Scan for the cell matching the given text and deliver its (X, Y) coordinate at center. 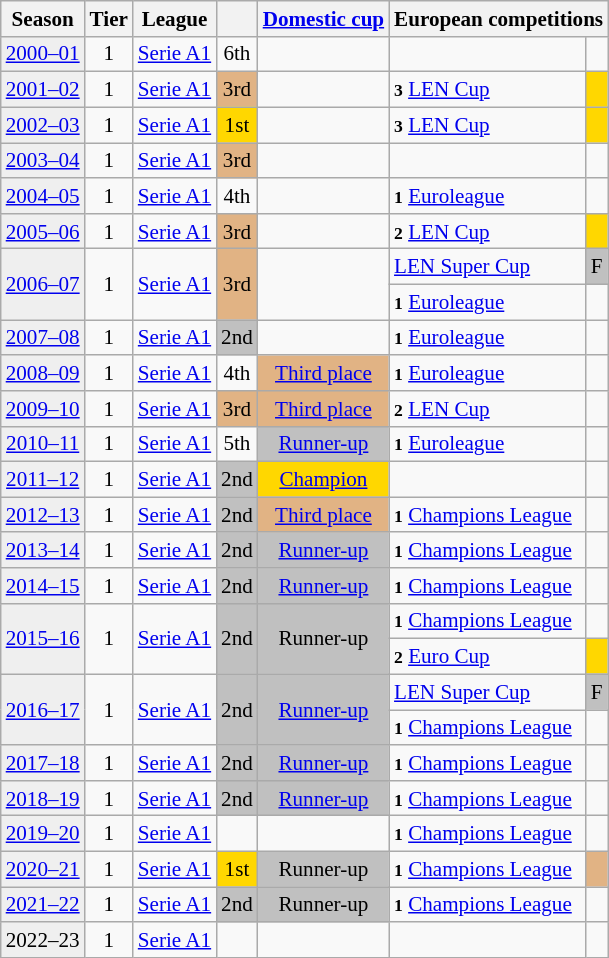
5th (237, 444)
Season (43, 18)
2002–03 (43, 124)
2021–22 (43, 904)
2006–07 (43, 284)
2003–04 (43, 160)
Tier (109, 18)
Domestic cup (324, 18)
2005–06 (43, 230)
2016–17 (43, 710)
European competitions (498, 18)
2001–02 (43, 90)
6th (237, 54)
2011–12 (43, 480)
2008–09 (43, 372)
2010–11 (43, 444)
2007–08 (43, 338)
2000–01 (43, 54)
2 Euro Cup (487, 656)
2015–16 (43, 638)
2022–23 (43, 940)
League (174, 18)
2020–21 (43, 868)
2004–05 (43, 196)
2013–14 (43, 550)
2014–15 (43, 586)
2018–19 (43, 798)
2012–13 (43, 514)
2019–20 (43, 834)
2009–10 (43, 408)
2017–18 (43, 762)
Champion (324, 480)
